Identify which cell holds the provided text, then report its (X, Y) central coordinate. 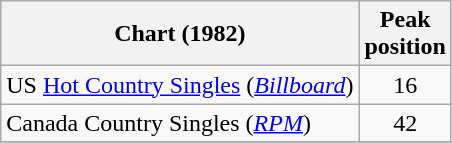
US Hot Country Singles (Billboard) (180, 85)
Peakposition (405, 34)
Chart (1982) (180, 34)
42 (405, 123)
16 (405, 85)
Canada Country Singles (RPM) (180, 123)
